Extract the [X, Y] coordinate from the center of the cell holding the provided text.  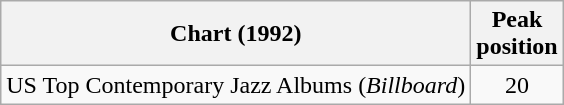
20 [517, 85]
Peakposition [517, 34]
Chart (1992) [236, 34]
US Top Contemporary Jazz Albums (Billboard) [236, 85]
